Pinpoint the cell where the given text exists, returning its (X, Y) midpoint coordinate. 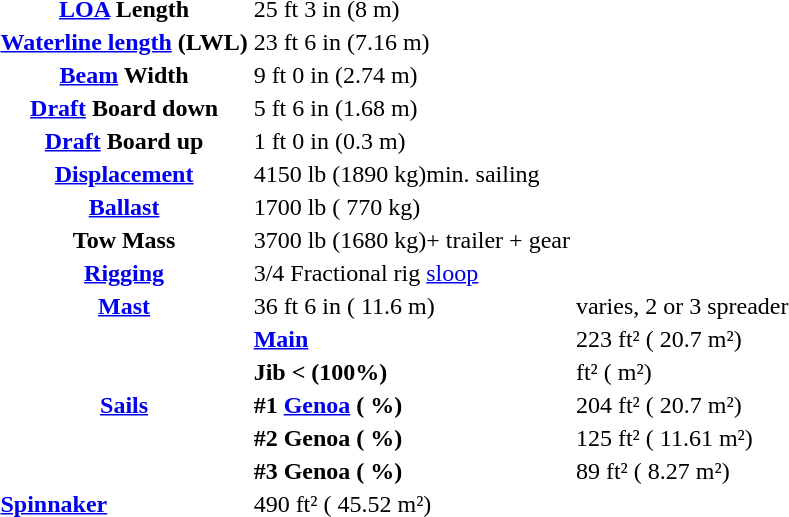
3700 lb (1680 kg)+ trailer + gear (412, 240)
3/4 Fractional rig sloop (412, 273)
4150 lb (1890 kg)min. sailing (412, 174)
5 ft 6 in (1.68 m) (412, 108)
9 ft 0 in (2.74 m) (412, 75)
Main (412, 339)
Jib < (100%) (412, 372)
23 ft 6 in (7.16 m) (412, 42)
1700 lb ( 770 kg) (412, 207)
36 ft 6 in ( 11.6 m) (412, 306)
#3 Genoa ( %) (412, 471)
1 ft 0 in (0.3 m) (412, 141)
#2 Genoa ( %) (412, 438)
#1 Genoa ( %) (412, 405)
